Capture the cell that displays the provided text and extract its [X, Y] central coordinate. 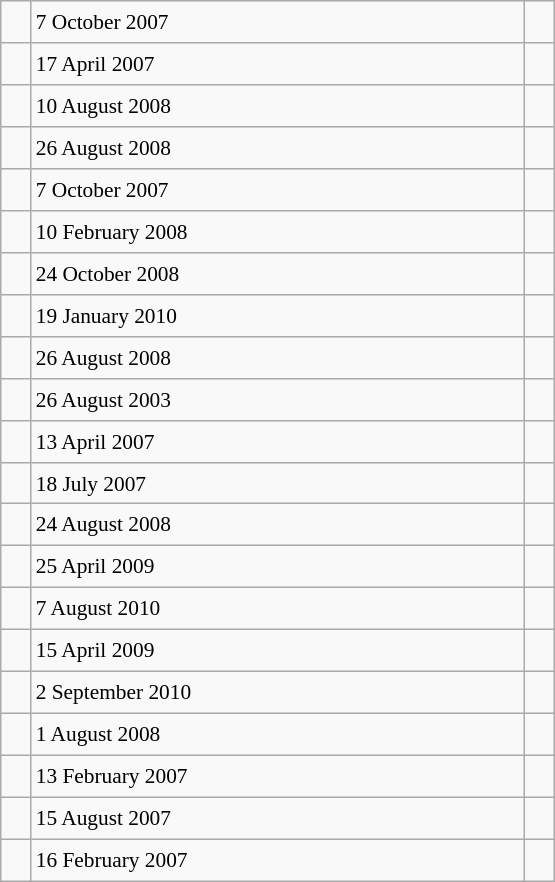
15 August 2007 [278, 818]
16 February 2007 [278, 860]
7 August 2010 [278, 609]
17 April 2007 [278, 64]
2 September 2010 [278, 693]
1 August 2008 [278, 735]
19 January 2010 [278, 315]
15 April 2009 [278, 651]
13 February 2007 [278, 776]
13 April 2007 [278, 441]
18 July 2007 [278, 483]
25 April 2009 [278, 567]
24 October 2008 [278, 274]
24 August 2008 [278, 525]
26 August 2003 [278, 399]
10 February 2008 [278, 232]
10 August 2008 [278, 106]
